Provide the (X, Y) coordinate of the cell's center where the given text is located.  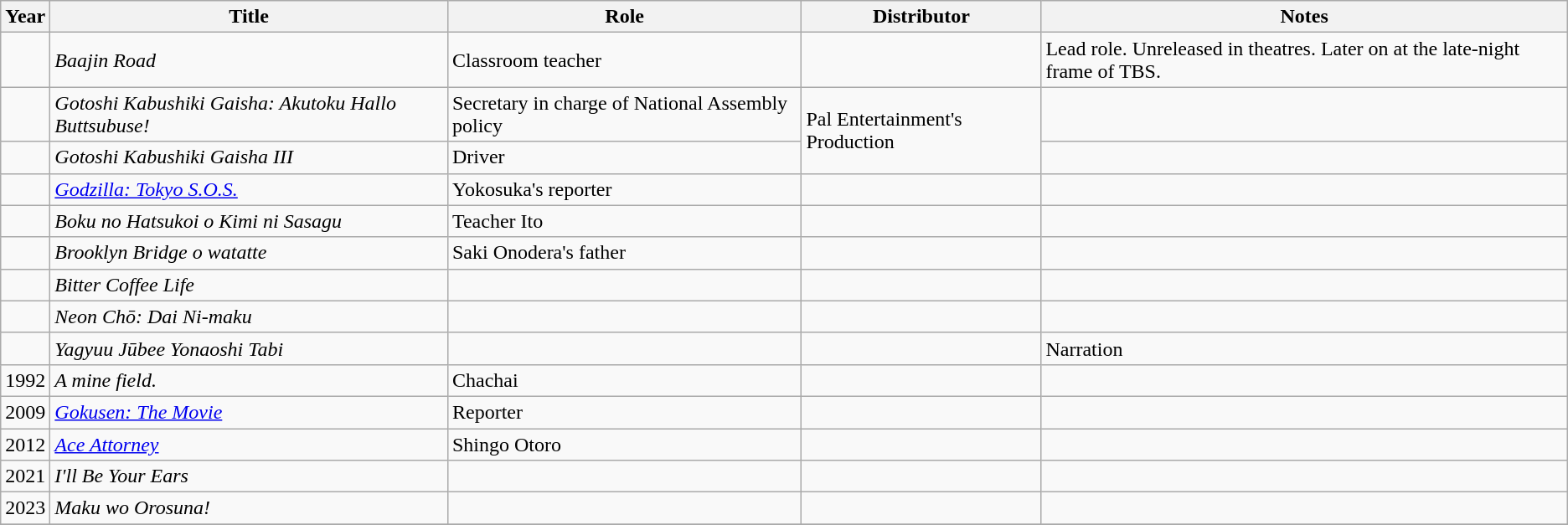
Title (250, 17)
Gotoshi Kabushiki Gaisha III (250, 157)
Saki Onodera's father (624, 253)
Lead role. Unreleased in theatres. Later on at the late-night frame of TBS. (1304, 60)
Gokusen: The Movie (250, 412)
2021 (25, 476)
Gotoshi Kabushiki Gaisha: Akutoku Hallo Buttsubuse! (250, 114)
Pal Entertainment's Production (921, 131)
Narration (1304, 348)
A mine field. (250, 380)
Bitter Coffee Life (250, 285)
Driver (624, 157)
Year (25, 17)
Notes (1304, 17)
2023 (25, 508)
Brooklyn Bridge o watatte (250, 253)
Classroom teacher (624, 60)
Yokosuka's reporter (624, 189)
Baajin Road (250, 60)
Neon Chō: Dai Ni-maku (250, 317)
Secretary in charge of National Assembly policy (624, 114)
2009 (25, 412)
1992 (25, 380)
Shingo Otoro (624, 445)
Godzilla: Tokyo S.O.S. (250, 189)
Chachai (624, 380)
I'll Be Your Ears (250, 476)
Teacher Ito (624, 221)
Maku wo Orosuna! (250, 508)
Reporter (624, 412)
Ace Attorney (250, 445)
Yagyuu Jūbee Yonaoshi Tabi (250, 348)
Distributor (921, 17)
2012 (25, 445)
Role (624, 17)
Boku no Hatsukoi o Kimi ni Sasagu (250, 221)
